Provide the (X, Y) coordinate of the cell's center where the given text is located.  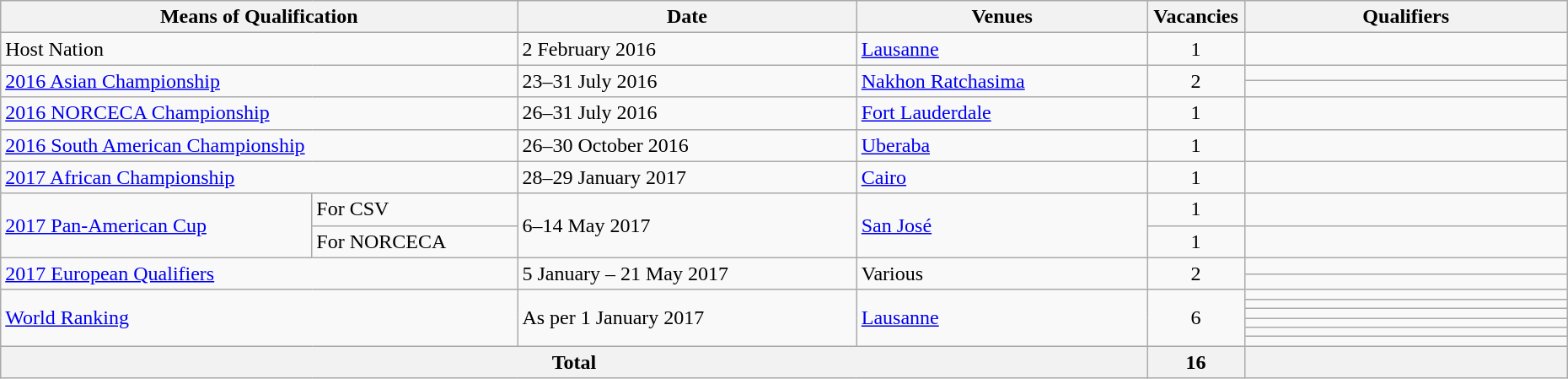
As per 1 January 2017 (687, 317)
26–30 October 2016 (687, 145)
Total (574, 362)
2 February 2016 (687, 49)
26–31 July 2016 (687, 113)
Means of Qualification (260, 17)
6 (1195, 317)
Date (687, 17)
Venues (1001, 17)
6–14 May 2017 (687, 225)
2017 African Championship (260, 177)
2016 Asian Championship (260, 81)
Vacancies (1195, 17)
5 January – 21 May 2017 (687, 273)
Nakhon Ratchasima (1001, 81)
For NORCECA (415, 241)
23–31 July 2016 (687, 81)
For CSV (415, 209)
Fort Lauderdale (1001, 113)
San José (1001, 225)
Qualifiers (1406, 17)
Cairo (1001, 177)
Various (1001, 273)
28–29 January 2017 (687, 177)
16 (1195, 362)
Host Nation (260, 49)
2016 NORCECA Championship (260, 113)
Uberaba (1001, 145)
2017 Pan-American Cup (157, 225)
2017 European Qualifiers (260, 273)
World Ranking (260, 317)
2016 South American Championship (260, 145)
